From the cell containing the given text, extract its center point as (X, Y) coordinate. 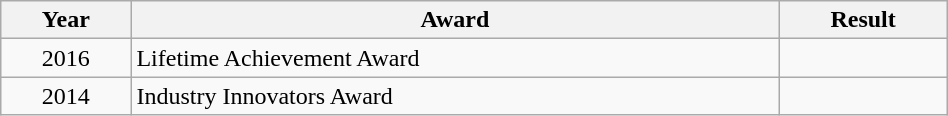
Award (455, 20)
Result (863, 20)
2014 (66, 96)
Industry Innovators Award (455, 96)
Lifetime Achievement Award (455, 58)
Year (66, 20)
2016 (66, 58)
